Locate the cell with the specified text and output its (x, y) center coordinate. 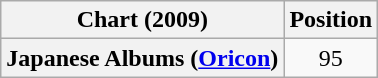
95 (331, 58)
Japanese Albums (Oricon) (142, 58)
Position (331, 20)
Chart (2009) (142, 20)
